Pinpoint the cell where the given text exists, returning its (X, Y) midpoint coordinate. 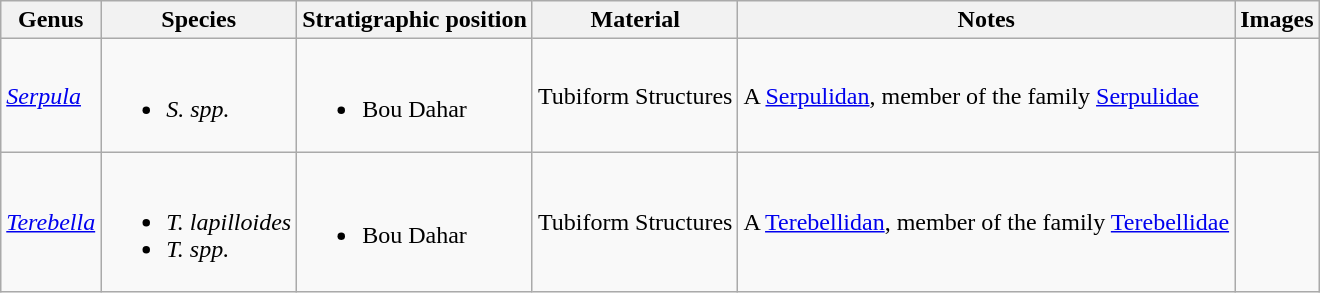
A Serpulidan, member of the family Serpulidae (986, 96)
Serpula (51, 96)
Notes (986, 20)
Species (199, 20)
T. lapilloidesT. spp. (199, 222)
A Terebellidan, member of the family Terebellidae (986, 222)
S. spp. (199, 96)
Genus (51, 20)
Material (635, 20)
Terebella (51, 222)
Images (1277, 20)
Stratigraphic position (415, 20)
